Detect which cell encompasses the target text, then output its (X, Y) center coordinate. 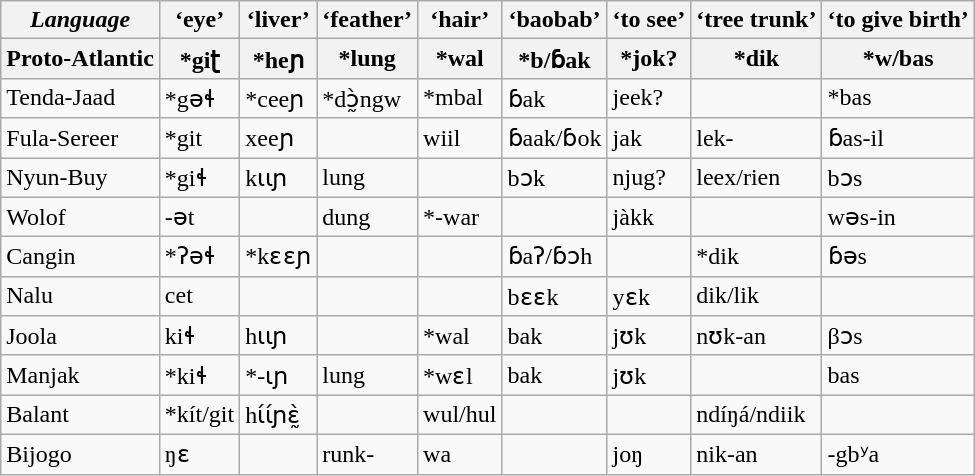
Nyun-Buy (80, 178)
‘hair’ (460, 20)
xeeɲ (278, 138)
yɛk (649, 296)
Bijogo (80, 454)
hɩɩɲ (278, 336)
bɔs (898, 178)
Manjak (80, 375)
*giʈ (199, 59)
*b/ɓak (554, 59)
Wolof (80, 217)
ɓaak/ɓok (554, 138)
ŋɛ (199, 454)
hɩ́ɩ́ɲɛ̰̀ (278, 415)
dik/lik (756, 296)
nʊk-an (756, 336)
βɔs (898, 336)
bas (898, 375)
*-war (460, 217)
kiɬ (199, 336)
‘feather’ (368, 20)
leex/rien (756, 178)
lek- (756, 138)
-gbʸa (898, 454)
ɓak (554, 98)
Tenda-Jaad (80, 98)
*kɛɛɲ (278, 257)
*gəɬ (199, 98)
*ceeɲ (278, 98)
njug? (649, 178)
*lung (368, 59)
*mbal (460, 98)
joŋ (649, 454)
Language (80, 20)
cet (199, 296)
‘to give birth’ (898, 20)
runk- (368, 454)
Proto-Atlantic (80, 59)
jak (649, 138)
*bas (898, 98)
Fula-Sereer (80, 138)
ndíŋá/ndiik (756, 415)
ɓaʔ/ɓɔh (554, 257)
wa (460, 454)
-ət (199, 217)
dung (368, 217)
*-ɩɲ (278, 375)
*dɔ̰̀ngw (368, 98)
kɩɩɲ (278, 178)
*kít/git (199, 415)
Balant (80, 415)
ɓəs (898, 257)
Cangin (80, 257)
wiil (460, 138)
‘tree trunk’ (756, 20)
jàkk (649, 217)
‘baobab’ (554, 20)
*jok? (649, 59)
bɛɛk (554, 296)
*giɬ (199, 178)
‘liver’ (278, 20)
*w/bas (898, 59)
ɓas-il (898, 138)
*kiɬ (199, 375)
nik-an (756, 454)
wəs-in (898, 217)
wul/hul (460, 415)
*ʔəɬ (199, 257)
Nalu (80, 296)
Joola (80, 336)
*heɲ (278, 59)
jeek? (649, 98)
‘to see’ (649, 20)
*git (199, 138)
*wɛl (460, 375)
bɔk (554, 178)
‘eye’ (199, 20)
